Identify which cell holds the provided text, then report its [X, Y] central coordinate. 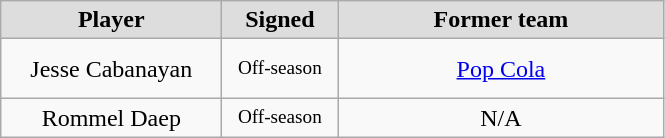
N/A [501, 118]
Jesse Cabanayan [112, 69]
Pop Cola [501, 69]
Former team [501, 20]
Signed [280, 20]
Rommel Daep [112, 118]
Player [112, 20]
